Pinpoint the cell where the given text exists, returning its [X, Y] midpoint coordinate. 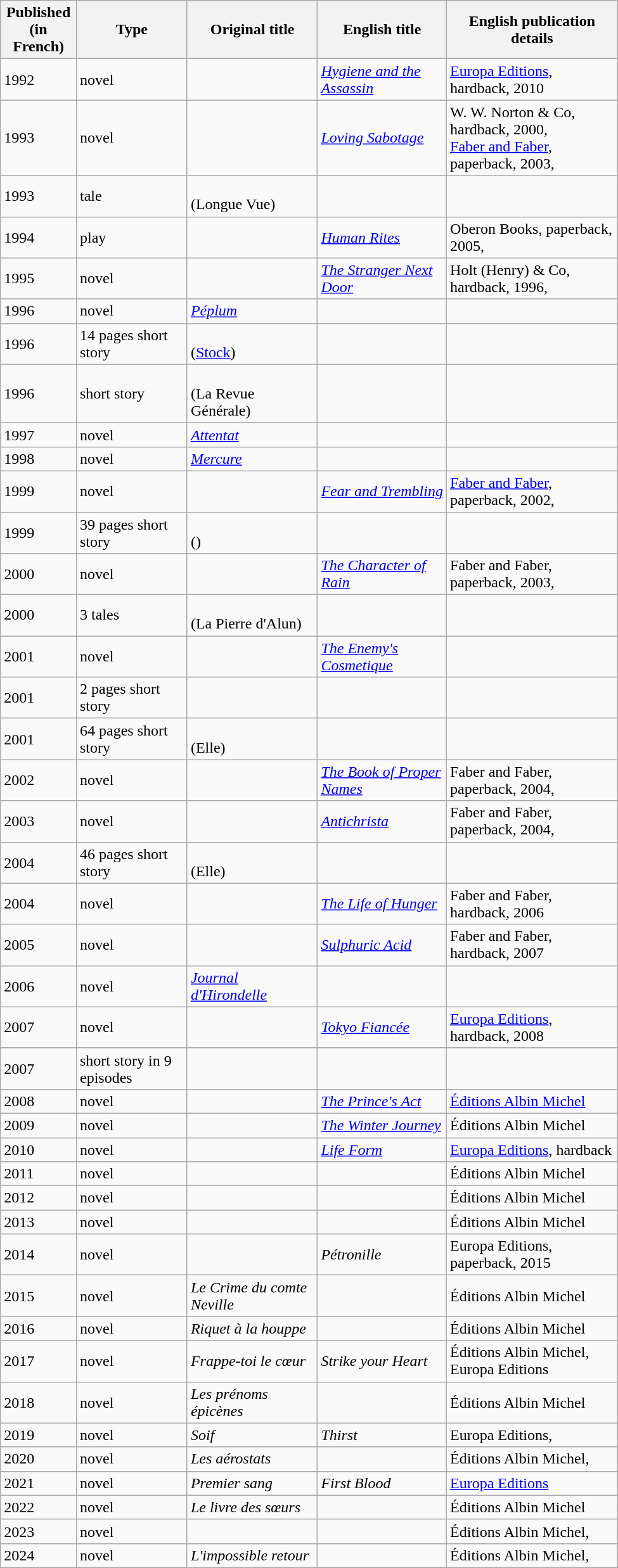
46 pages short story [132, 863]
Tokyo Fiancée [382, 1028]
L'impossible retour [252, 1555]
Éditions Albin Michel, Europa Editions [532, 1361]
Faber and Faber, hardback, 2006 [532, 903]
Antichrista [382, 821]
Le livre des sœurs [252, 1507]
1994 [39, 237]
2005 [39, 945]
Faber and Faber, hardback, 2007 [532, 945]
Holt (Henry) & Co, hardback, 1996, [532, 279]
Mercure [252, 459]
2009 [39, 1125]
2021 [39, 1483]
2006 [39, 986]
Original title [252, 30]
() [252, 532]
Faber and Faber, paperback, 2003, [532, 574]
Europa Editions, hardback, 2008 [532, 1028]
English publication details [532, 30]
64 pages short story [132, 739]
Pétronille [382, 1254]
Europa Editions, [532, 1435]
(La Pierre d'Alun) [252, 616]
Soif [252, 1435]
Fear and Trembling [382, 492]
2019 [39, 1435]
14 pages short story [132, 343]
Hygiene and the Assassin [382, 80]
3 tales [132, 616]
Péplum [252, 311]
39 pages short story [132, 532]
Premier sang [252, 1483]
Journal d'Hirondelle [252, 986]
Faber and Faber, paperback, 2002, [532, 492]
2018 [39, 1403]
2013 [39, 1222]
Loving Sabotage [382, 138]
short story in 9 episodes [132, 1068]
The Prince's Act [382, 1101]
Frappe-toi le cœur [252, 1361]
1998 [39, 459]
2003 [39, 821]
Europa Editions, paperback, 2015 [532, 1254]
Published(in French) [39, 30]
Life Form [382, 1150]
Les aérostats [252, 1459]
2022 [39, 1507]
(La Revue Générale) [252, 393]
2020 [39, 1459]
2016 [39, 1329]
2008 [39, 1101]
2002 [39, 781]
play [132, 237]
Human Rites [382, 237]
2017 [39, 1361]
First Blood [382, 1483]
2024 [39, 1555]
Type [132, 30]
short story [132, 393]
Riquet à la houppe [252, 1329]
2011 [39, 1174]
English title [382, 30]
The Life of Hunger [382, 903]
Oberon Books, paperback, 2005, [532, 237]
Les prénoms épicènes [252, 1403]
1995 [39, 279]
The Winter Journey [382, 1125]
2012 [39, 1198]
1992 [39, 80]
Sulphuric Acid [382, 945]
Europa Editions [532, 1483]
The Enemy's Cosmetique [382, 656]
Le Crime du comte Neville [252, 1296]
(Longue Vue) [252, 196]
2014 [39, 1254]
W. W. Norton & Co, hardback, 2000, Faber and Faber, paperback, 2003, [532, 138]
Strike your Heart [382, 1361]
The Book of Proper Names [382, 781]
Thirst [382, 1435]
tale [132, 196]
Attentat [252, 435]
(Stock) [252, 343]
2010 [39, 1150]
Europa Editions, hardback [532, 1150]
Europa Editions, hardback, 2010 [532, 80]
2 pages short story [132, 698]
The Character of Rain [382, 574]
The Stranger Next Door [382, 279]
1997 [39, 435]
2015 [39, 1296]
2023 [39, 1531]
